For the text-containing cell, return its midpoint in (x, y) coordinate format. 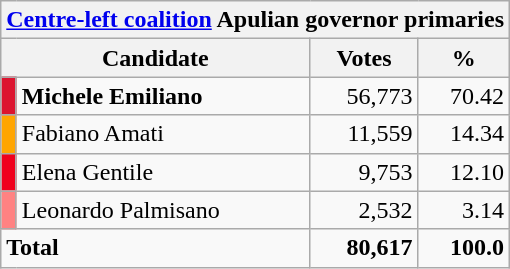
Total (156, 248)
11,559 (364, 134)
9,753 (364, 172)
Elena Gentile (163, 172)
56,773 (364, 96)
Votes (364, 58)
3.14 (464, 210)
12.10 (464, 172)
80,617 (364, 248)
2,532 (364, 210)
Leonardo Palmisano (163, 210)
Centre-left coalition Apulian governor primaries (256, 20)
Candidate (156, 58)
100.0 (464, 248)
% (464, 58)
14.34 (464, 134)
Michele Emiliano (163, 96)
70.42 (464, 96)
Fabiano Amati (163, 134)
